Capture the cell that displays the provided text and extract its (x, y) central coordinate. 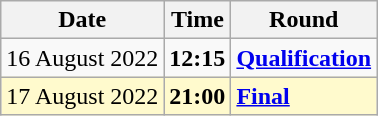
Qualification (304, 58)
17 August 2022 (82, 96)
12:15 (198, 58)
Date (82, 20)
Time (198, 20)
21:00 (198, 96)
Final (304, 96)
16 August 2022 (82, 58)
Round (304, 20)
